From the cell containing the given text, extract its center point as [x, y] coordinate. 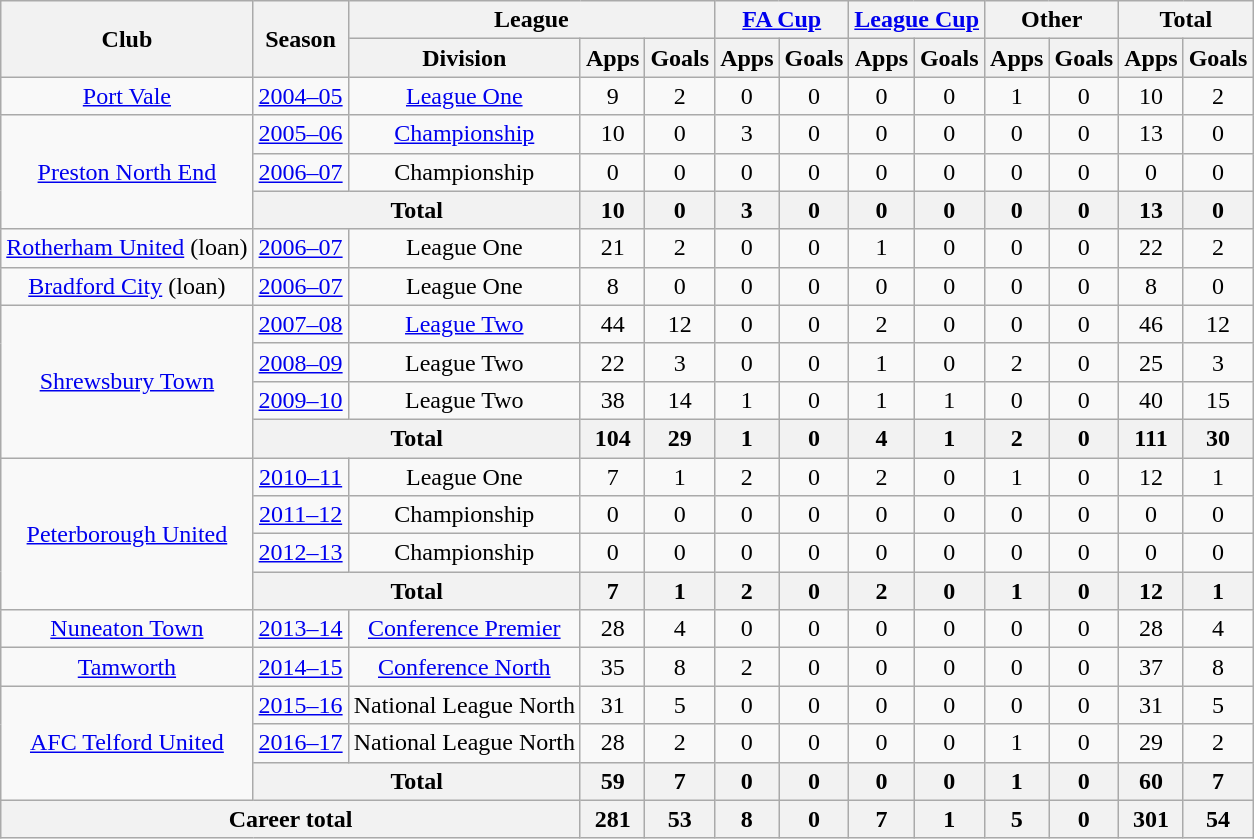
301 [1151, 819]
104 [612, 438]
14 [680, 400]
League [531, 20]
Tamworth [127, 667]
35 [612, 667]
Season [300, 39]
60 [1151, 781]
2013–14 [300, 629]
15 [1218, 400]
111 [1151, 438]
Nuneaton Town [127, 629]
53 [680, 819]
2012–13 [300, 553]
Conference Premier [464, 629]
Bradford City (loan) [127, 286]
Division [464, 58]
2004–05 [300, 96]
37 [1151, 667]
2008–09 [300, 362]
Club [127, 39]
Preston North End [127, 172]
Rotherham United (loan) [127, 248]
30 [1218, 438]
Career total [291, 819]
2007–08 [300, 324]
9 [612, 96]
League Cup [917, 20]
Shrewsbury Town [127, 381]
281 [612, 819]
2011–12 [300, 515]
Conference North [464, 667]
2010–11 [300, 477]
59 [612, 781]
46 [1151, 324]
Other [1052, 20]
44 [612, 324]
54 [1218, 819]
2016–17 [300, 743]
40 [1151, 400]
2005–06 [300, 134]
2009–10 [300, 400]
38 [612, 400]
FA Cup [782, 20]
Port Vale [127, 96]
21 [612, 248]
AFC Telford United [127, 743]
2014–15 [300, 667]
25 [1151, 362]
Peterborough United [127, 534]
2015–16 [300, 705]
